Capture the cell that displays the provided text and extract its (x, y) central coordinate. 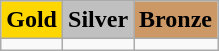
Bronze (176, 20)
Silver (98, 20)
Gold (32, 20)
